Detect which cell encompasses the target text, then output its [x, y] center coordinate. 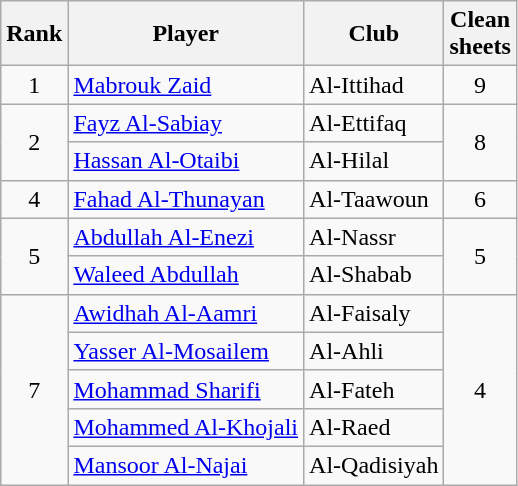
Player [186, 34]
Rank [34, 34]
Al-Fateh [374, 389]
6 [480, 199]
7 [34, 389]
2 [34, 142]
Waleed Abdullah [186, 275]
Al-Qadisiyah [374, 465]
Al-Raed [374, 427]
Hassan Al-Otaibi [186, 161]
9 [480, 85]
Awidhah Al-Aamri [186, 313]
Mohammad Sharifi [186, 389]
Al-Ahli [374, 351]
1 [34, 85]
Mansoor Al-Najai [186, 465]
Fahad Al-Thunayan [186, 199]
Mabrouk Zaid [186, 85]
Abdullah Al-Enezi [186, 237]
Al-Hilal [374, 161]
Mohammed Al-Khojali [186, 427]
Cleansheets [480, 34]
Al-Shabab [374, 275]
Al-Faisaly [374, 313]
Club [374, 34]
8 [480, 142]
Al-Nassr [374, 237]
Al-Ittihad [374, 85]
Fayz Al-Sabiay [186, 123]
Yasser Al-Mosailem [186, 351]
Al-Ettifaq [374, 123]
Al-Taawoun [374, 199]
